For the text-containing cell, return its midpoint in (x, y) coordinate format. 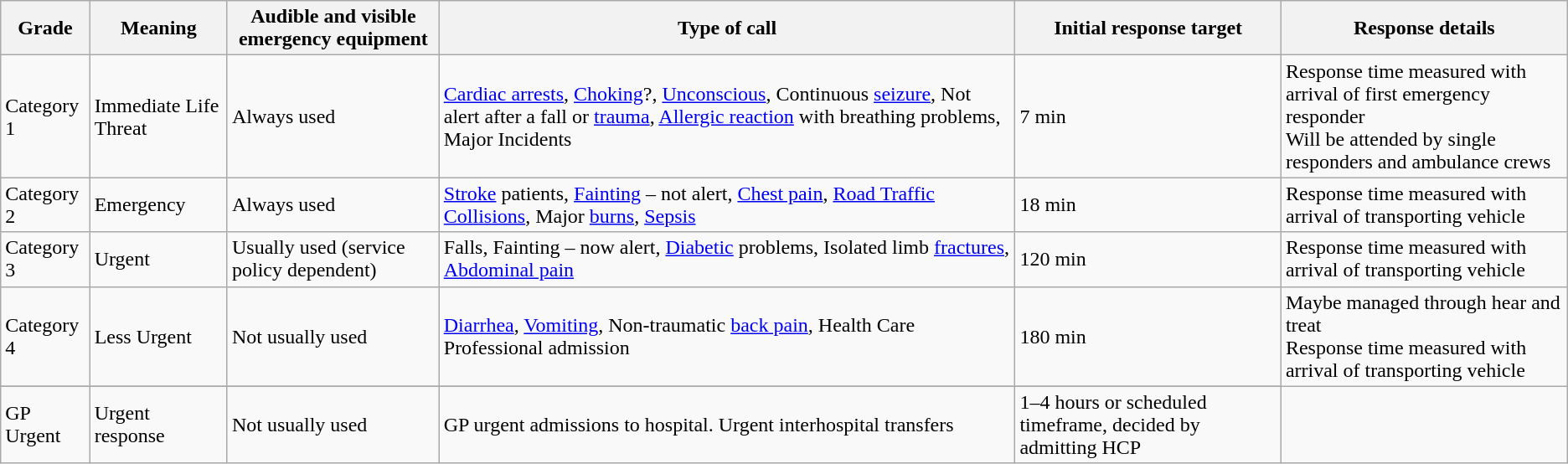
Category 3 (45, 260)
Less Urgent (158, 337)
Diarrhea, Vomiting, Non-traumatic back pain, Health Care Professional admission (727, 337)
Urgent response (158, 425)
7 min (1148, 116)
Falls, Fainting – now alert, Diabetic problems, Isolated limb fractures, Abdominal pain (727, 260)
Stroke patients, Fainting – not alert, Chest pain, Road Traffic Collisions, Major burns, Sepsis (727, 204)
Emergency (158, 204)
Category 1 (45, 116)
Maybe managed through hear and treatResponse time measured with arrival of transporting vehicle (1424, 337)
120 min (1148, 260)
GP Urgent (45, 425)
Response time measured with arrival of first emergency responderWill be attended by single responders and ambulance crews (1424, 116)
Urgent (158, 260)
Category 4 (45, 337)
Response details (1424, 28)
1–4 hours or scheduled timeframe, decided by admitting HCP (1148, 425)
18 min (1148, 204)
Category 2 (45, 204)
Usually used (service policy dependent) (333, 260)
Immediate Life Threat (158, 116)
180 min (1148, 337)
Initial response target (1148, 28)
Meaning (158, 28)
Grade (45, 28)
Type of call (727, 28)
GP urgent admissions to hospital. Urgent interhospital transfers (727, 425)
Audible and visible emergency equipment (333, 28)
